Detect which cell encompasses the target text, then output its [x, y] center coordinate. 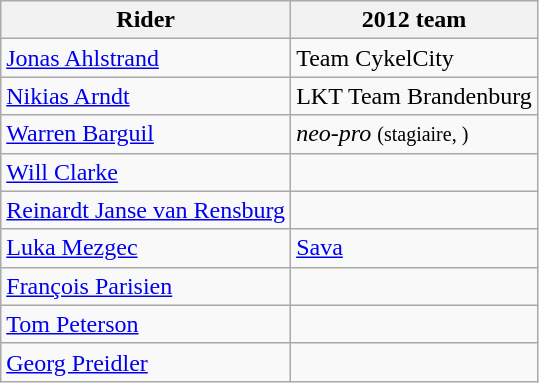
Will Clarke [146, 172]
Sava [414, 248]
Team CykelCity [414, 58]
Reinardt Janse van Rensburg [146, 210]
Nikias Arndt [146, 96]
neo-pro (stagiaire, ) [414, 134]
Tom Peterson [146, 324]
Rider [146, 20]
2012 team [414, 20]
Jonas Ahlstrand [146, 58]
François Parisien [146, 286]
LKT Team Brandenburg [414, 96]
Luka Mezgec [146, 248]
Georg Preidler [146, 362]
Warren Barguil [146, 134]
